Return (X, Y) of the center of cell containing provided text 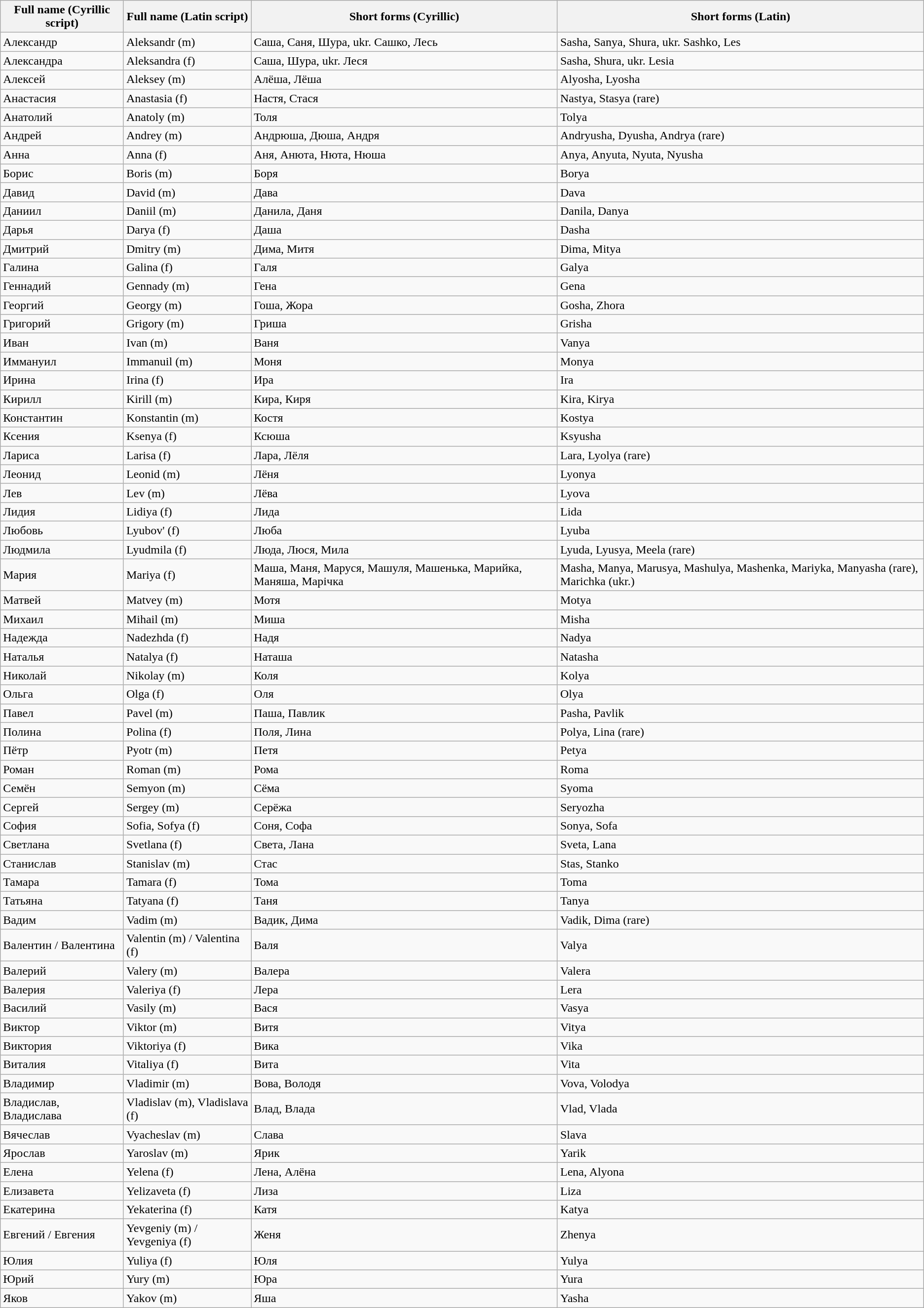
Петя (405, 751)
Anastasia (f) (187, 98)
Юра (405, 1279)
Dasha (740, 230)
Григорий (62, 324)
Владимир (62, 1083)
Lyudmila (f) (187, 550)
Vita (740, 1065)
Слава (405, 1134)
Виктор (62, 1027)
Boris (m) (187, 173)
Алексей (62, 79)
Valera (740, 971)
Таня (405, 901)
Anatoly (m) (187, 117)
Katya (740, 1210)
Александр (62, 42)
Николай (62, 675)
Lida (740, 512)
Syoma (740, 788)
Mariya (f) (187, 575)
Лев (62, 493)
Sveta, Lana (740, 844)
Pyotr (m) (187, 751)
Vladimir (m) (187, 1083)
Надежда (62, 638)
Vitya (740, 1027)
Ksenya (f) (187, 436)
Yulya (740, 1261)
Gena (740, 286)
Natalya (f) (187, 657)
Вова, Володя (405, 1083)
Vlad, Vlada (740, 1109)
Short forms (Latin) (740, 17)
Yarik (740, 1153)
Mihail (m) (187, 619)
Юля (405, 1261)
Toma (740, 882)
Gosha, Zhora (740, 305)
Дава (405, 192)
Tolya (740, 117)
Short forms (Cyrillic) (405, 17)
Валера (405, 971)
Станислав (62, 864)
Vadim (m) (187, 920)
Даниил (62, 211)
Leonid (m) (187, 474)
Lyuba (740, 530)
Kira, Kirya (740, 399)
Людмила (62, 550)
Женя (405, 1235)
Яша (405, 1298)
Tamara (f) (187, 882)
Tanya (740, 901)
Борис (62, 173)
Дарья (62, 230)
Yekaterina (f) (187, 1210)
Галина (62, 268)
Ксения (62, 436)
Коля (405, 675)
Yasha (740, 1298)
Любовь (62, 530)
Михаил (62, 619)
Мария (62, 575)
Дмитрий (62, 248)
Наташа (405, 657)
Aleksey (m) (187, 79)
Иммануил (62, 361)
Елена (62, 1172)
Nadya (740, 638)
Olya (740, 694)
Lyonya (740, 474)
Galina (f) (187, 268)
Vladislav (m), Vladislava (f) (187, 1109)
Гена (405, 286)
Sonya, Sofa (740, 826)
Александра (62, 61)
Liza (740, 1190)
Семён (62, 788)
Галя (405, 268)
Vika (740, 1046)
Lyuda, Lyusya, Meela (rare) (740, 550)
Nastya, Stasya (rare) (740, 98)
Ольга (62, 694)
Павел (62, 713)
Lidiya (f) (187, 512)
Full name (Cyrillic script) (62, 17)
Леонид (62, 474)
Monya (740, 361)
Lera (740, 990)
Valya (740, 945)
Seryozha (740, 807)
Стас (405, 864)
Dmitry (m) (187, 248)
Lev (m) (187, 493)
Андрей (62, 136)
Dava (740, 192)
Danila, Danya (740, 211)
Гоша, Жора (405, 305)
Лёня (405, 474)
Ярик (405, 1153)
Лиза (405, 1190)
Данила, Даня (405, 211)
Лариса (62, 455)
Motya (740, 600)
Ivan (m) (187, 343)
Andrey (m) (187, 136)
Миша (405, 619)
Vanya (740, 343)
Larisa (f) (187, 455)
Anna (f) (187, 155)
Анастасия (62, 98)
Gennady (m) (187, 286)
Кира, Киря (405, 399)
Вадим (62, 920)
Рома (405, 769)
Мотя (405, 600)
Immanuil (m) (187, 361)
Вита (405, 1065)
Яков (62, 1298)
Юрий (62, 1279)
Сёма (405, 788)
Геннадий (62, 286)
Владислав, Владислава (62, 1109)
Давид (62, 192)
Valery (m) (187, 971)
Grigory (m) (187, 324)
Pasha, Pavlik (740, 713)
Yevgeniy (m) / Yevgeniya (f) (187, 1235)
Yaroslav (m) (187, 1153)
Lyubov' (f) (187, 530)
Lara, Lyolya (rare) (740, 455)
Stanislav (m) (187, 864)
Viktor (m) (187, 1027)
Olga (f) (187, 694)
Ярослав (62, 1153)
Konstantin (m) (187, 418)
Viktoriya (f) (187, 1046)
Боря (405, 173)
Zhenya (740, 1235)
Константин (62, 418)
Galya (740, 268)
Yura (740, 1279)
Ksyusha (740, 436)
Толя (405, 117)
Виктория (62, 1046)
Люда, Люся, Мила (405, 550)
Vitaliya (f) (187, 1065)
Елизавета (62, 1190)
Anya, Anyuta, Nyuta, Nyusha (740, 155)
Yakov (m) (187, 1298)
Ваня (405, 343)
Лена, Алёна (405, 1172)
Евгений / Евгения (62, 1235)
Анатолий (62, 117)
Паша, Павлик (405, 713)
Анна (62, 155)
Ксюша (405, 436)
Вадик, Дима (405, 920)
Borya (740, 173)
Pavel (m) (187, 713)
Svetlana (f) (187, 844)
Пётр (62, 751)
Лара, Лёля (405, 455)
Yelizaveta (f) (187, 1190)
Vova, Volodya (740, 1083)
Kirill (m) (187, 399)
Лидия (62, 512)
Гриша (405, 324)
Василий (62, 1008)
Stas, Stanko (740, 864)
Настя, Стася (405, 98)
Серёжа (405, 807)
Kostya (740, 418)
Костя (405, 418)
Дима, Митя (405, 248)
Valeriya (f) (187, 990)
Matvey (m) (187, 600)
Лида (405, 512)
Лёва (405, 493)
Kolya (740, 675)
Aleksandr (m) (187, 42)
Petya (740, 751)
Саша, Шура, ukr. Леся (405, 61)
Ирина (62, 380)
Вика (405, 1046)
Соня, Софа (405, 826)
David (m) (187, 192)
Full name (Latin script) (187, 17)
Daniil (m) (187, 211)
Валентин / Валентина (62, 945)
Андрюша, Дюша, Андря (405, 136)
Валя (405, 945)
Ira (740, 380)
Витя (405, 1027)
Grisha (740, 324)
Alyosha, Lyosha (740, 79)
София (62, 826)
Aleksandra (f) (187, 61)
Влад, Влада (405, 1109)
Вася (405, 1008)
Валерий (62, 971)
Лера (405, 990)
Lyova (740, 493)
Саша, Саня, Шура, ukr. Сашко, Лесь (405, 42)
Tatyana (f) (187, 901)
Polina (f) (187, 732)
Vasya (740, 1008)
Ира (405, 380)
Тамара (62, 882)
Тома (405, 882)
Polya, Lina (rare) (740, 732)
Sergey (m) (187, 807)
Екатерина (62, 1210)
Иван (62, 343)
Оля (405, 694)
Даша (405, 230)
Поля, Лина (405, 732)
Аня, Анюта, Нюта, Нюша (405, 155)
Nikolay (m) (187, 675)
Masha, Manya, Marusya, Mashulya, Mashеnka, Mariyka, Manyasha (rare), Marichka (ukr.) (740, 575)
Dima, Mitya (740, 248)
Lena, Alyona (740, 1172)
Vyacheslav (m) (187, 1134)
Роман (62, 769)
Кирилл (62, 399)
Матвей (62, 600)
Виталия (62, 1065)
Надя (405, 638)
Алёша, Лёша (405, 79)
Andryusha, Dyusha, Andrya (rare) (740, 136)
Люба (405, 530)
Sofia, Sofya (f) (187, 826)
Наталья (62, 657)
Slava (740, 1134)
Света, Лана (405, 844)
Vadik, Dima (rare) (740, 920)
Катя (405, 1210)
Darya (f) (187, 230)
Semyon (m) (187, 788)
Roman (m) (187, 769)
Vasily (m) (187, 1008)
Sasha, Shura, ukr. Lesia (740, 61)
Yury (m) (187, 1279)
Yelena (f) (187, 1172)
Natasha (740, 657)
Nadezhda (f) (187, 638)
Сергей (62, 807)
Irina (f) (187, 380)
Вячеслав (62, 1134)
Yuliya (f) (187, 1261)
Юлия (62, 1261)
Valentin (m) / Valentina (f) (187, 945)
Маша, Маня, Маруся, Машуля, Машенька, Марийка, Маняша, Марічка (405, 575)
Georgy (m) (187, 305)
Roma (740, 769)
Валерия (62, 990)
Светлана (62, 844)
Моня (405, 361)
Sasha, Sanya, Shura, ukr. Sashko, Les (740, 42)
Татьяна (62, 901)
Георгий (62, 305)
Полина (62, 732)
Misha (740, 619)
